From the cell containing the given text, extract its center point as (x, y) coordinate. 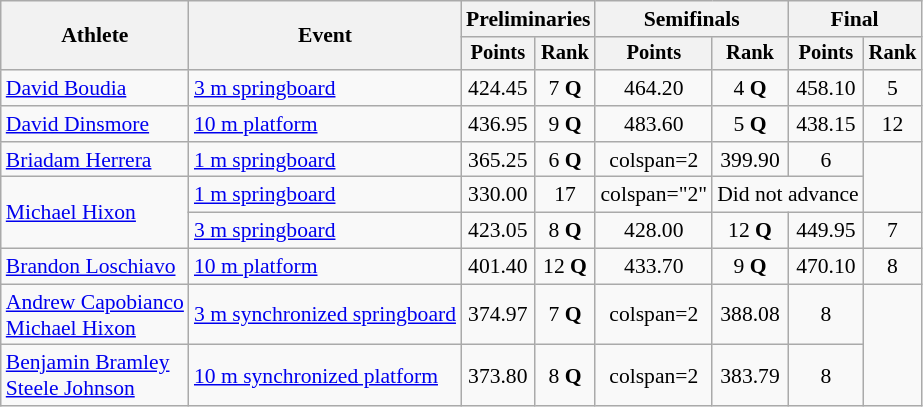
Final (854, 19)
David Dinsmore (95, 124)
17 (566, 195)
470.10 (826, 267)
5 (893, 88)
438.15 (826, 124)
424.45 (498, 88)
373.80 (498, 376)
colspan="2" (654, 195)
3 m synchronized springboard (325, 314)
Brandon Loschiavo (95, 267)
10 m synchronized platform (325, 376)
433.70 (654, 267)
6 Q (566, 160)
330.00 (498, 195)
388.08 (750, 314)
423.05 (498, 231)
Michael Hixon (95, 212)
483.60 (654, 124)
365.25 (498, 160)
436.95 (498, 124)
374.97 (498, 314)
Andrew CapobiancoMichael Hixon (95, 314)
Did not advance (788, 195)
428.00 (654, 231)
458.10 (826, 88)
Athlete (95, 36)
Briadam Herrera (95, 160)
Event (325, 36)
5 Q (750, 124)
David Boudia (95, 88)
401.40 (498, 267)
12 (893, 124)
Semifinals (691, 19)
7 (893, 231)
383.79 (750, 376)
464.20 (654, 88)
Preliminaries (528, 19)
Benjamin BramleySteele Johnson (95, 376)
449.95 (826, 231)
4 Q (750, 88)
6 (826, 160)
399.90 (750, 160)
